From the cell containing the given text, extract its center point as (x, y) coordinate. 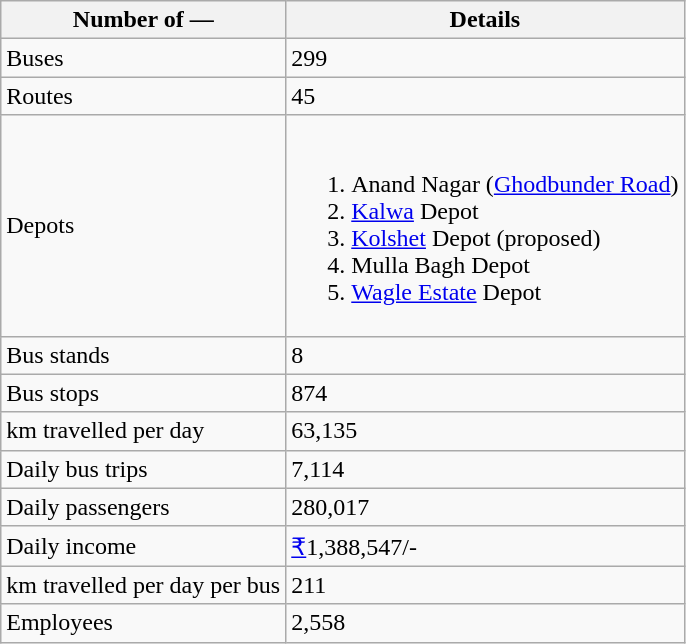
874 (485, 393)
45 (485, 96)
₹1,388,547/- (485, 546)
km travelled per day (144, 431)
Daily income (144, 546)
8 (485, 355)
280,017 (485, 507)
Buses (144, 58)
Daily bus trips (144, 469)
Daily passengers (144, 507)
km travelled per day per bus (144, 585)
63,135 (485, 431)
Bus stands (144, 355)
Employees (144, 623)
Details (485, 20)
Anand Nagar (Ghodbunder Road)Kalwa DepotKolshet Depot (proposed)Mulla Bagh DepotWagle Estate Depot (485, 226)
Routes (144, 96)
Depots (144, 226)
2,558 (485, 623)
299 (485, 58)
211 (485, 585)
Bus stops (144, 393)
7,114 (485, 469)
Number of — (144, 20)
